Return the [X, Y] coordinate for the center point of the cell that contains the specified text.  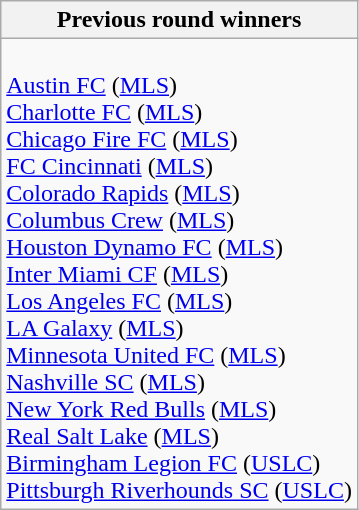
Previous round winners [180, 20]
